Search for the cell housing the specified text and yield its (X, Y) center coordinate. 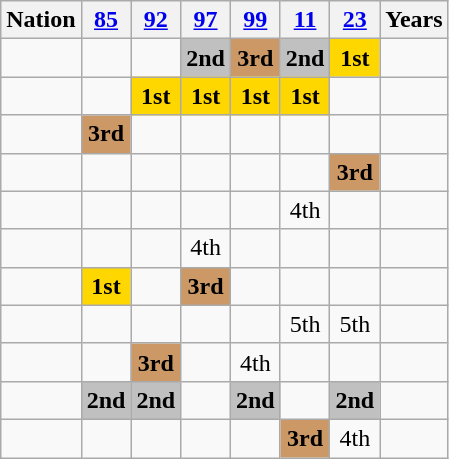
97 (206, 20)
23 (355, 20)
85 (106, 20)
92 (156, 20)
99 (255, 20)
Nation (41, 20)
11 (305, 20)
Years (414, 20)
